Provide the [x, y] coordinate of the cell's center where the given text is located.  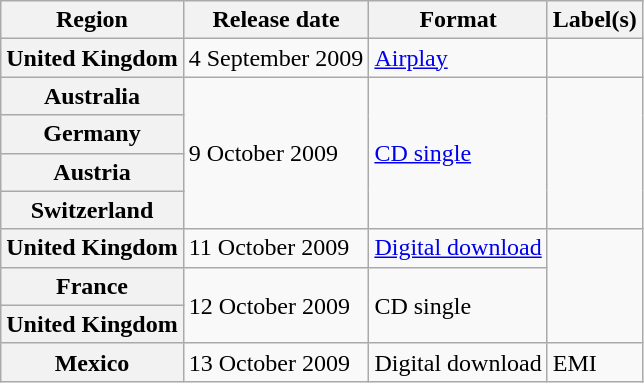
Australia [92, 96]
Label(s) [594, 20]
Region [92, 20]
Release date [276, 20]
4 September 2009 [276, 58]
Austria [92, 172]
13 October 2009 [276, 362]
France [92, 286]
Germany [92, 134]
9 October 2009 [276, 153]
Airplay [458, 58]
Switzerland [92, 210]
Format [458, 20]
Mexico [92, 362]
12 October 2009 [276, 305]
11 October 2009 [276, 248]
EMI [594, 362]
